Scan for the cell matching the given text and deliver its (x, y) coordinate at center. 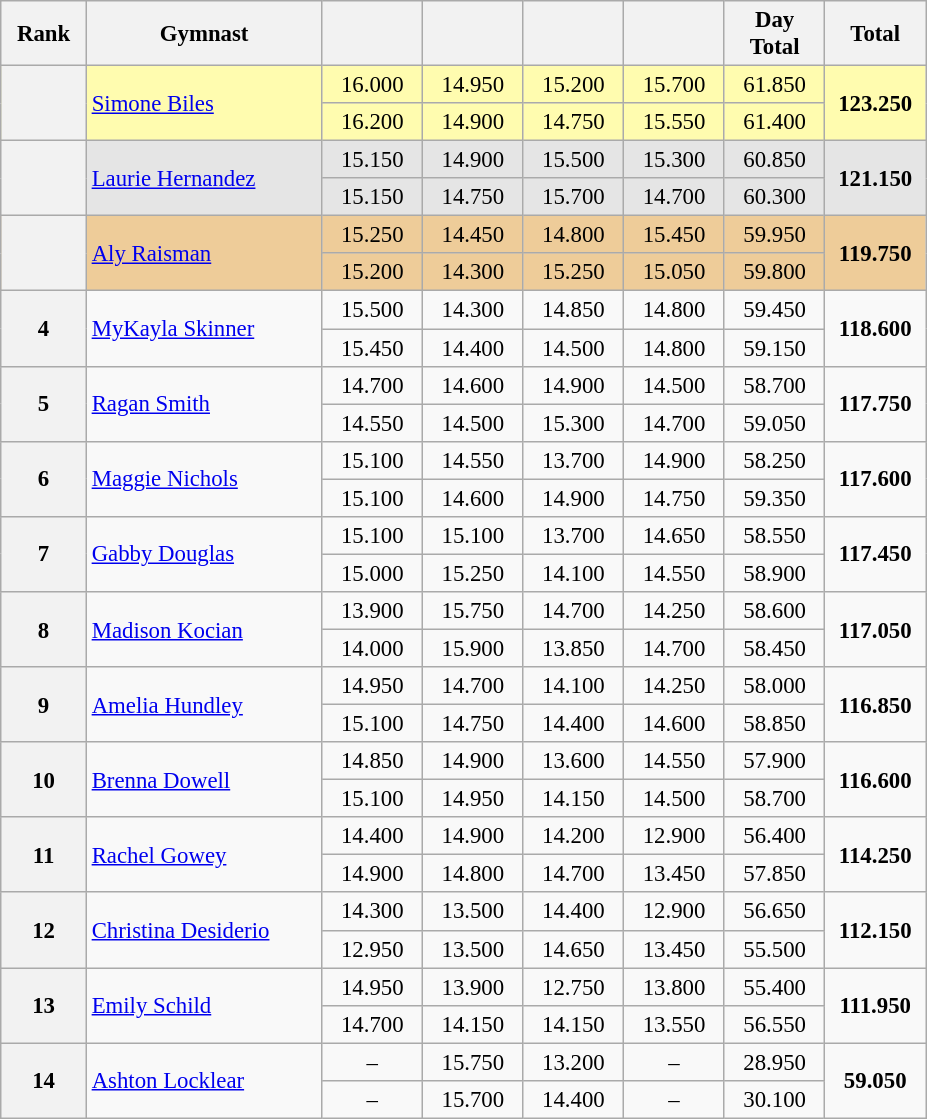
Ragan Smith (204, 404)
12.750 (574, 987)
Rank (44, 34)
58.550 (774, 536)
Emily Schild (204, 1006)
58.600 (774, 611)
117.750 (876, 404)
14 (44, 1080)
Amelia Hundley (204, 704)
Gabby Douglas (204, 554)
6 (44, 478)
13 (44, 1006)
59.350 (774, 498)
61.850 (774, 85)
117.600 (876, 478)
61.400 (774, 122)
55.400 (774, 987)
56.550 (774, 1024)
58.250 (774, 460)
117.450 (876, 554)
114.250 (876, 854)
116.850 (876, 704)
13.800 (674, 987)
119.750 (876, 254)
12 (44, 930)
60.300 (774, 197)
15.050 (674, 273)
7 (44, 554)
14.450 (474, 235)
4 (44, 328)
117.050 (876, 630)
13.850 (574, 648)
60.850 (774, 160)
59.150 (774, 348)
121.150 (876, 178)
14.000 (372, 648)
58.000 (774, 686)
16.200 (372, 122)
12.950 (372, 949)
57.850 (774, 874)
Maggie Nichols (204, 478)
Simone Biles (204, 104)
58.450 (774, 648)
56.650 (774, 912)
15.550 (674, 122)
10 (44, 780)
57.900 (774, 761)
Aly Raisman (204, 254)
58.900 (774, 573)
112.150 (876, 930)
Total (876, 34)
14.200 (574, 836)
Christina Desiderio (204, 930)
118.600 (876, 328)
123.250 (876, 104)
116.600 (876, 780)
Brenna Dowell (204, 780)
58.850 (774, 724)
111.950 (876, 1006)
56.400 (774, 836)
Madison Kocian (204, 630)
Laurie Hernandez (204, 178)
13.550 (674, 1024)
55.500 (774, 949)
5 (44, 404)
28.950 (774, 1062)
13.200 (574, 1062)
Ashton Locklear (204, 1080)
8 (44, 630)
15.000 (372, 573)
Gymnast (204, 34)
Rachel Gowey (204, 854)
15.900 (474, 648)
MyKayla Skinner (204, 328)
11 (44, 854)
Day Total (774, 34)
30.100 (774, 1100)
59.950 (774, 235)
13.600 (574, 761)
9 (44, 704)
59.450 (774, 310)
16.000 (372, 85)
59.800 (774, 273)
